Find where the given text appears and provide that cell's center as (x, y) coordinate. 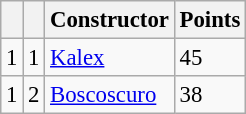
Constructor (110, 20)
Kalex (110, 58)
Points (210, 20)
45 (210, 58)
Boscoscuro (110, 95)
38 (210, 95)
2 (34, 95)
